Pinpoint the cell where the given text exists, returning its [x, y] midpoint coordinate. 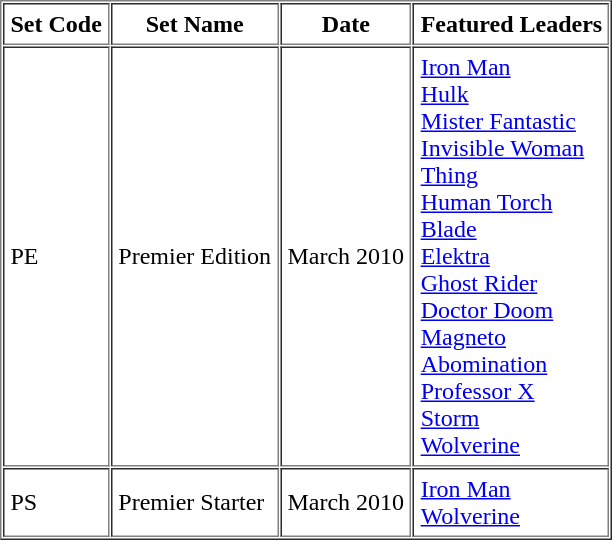
Featured Leaders [512, 24]
Premier Starter [195, 502]
Set Name [195, 24]
Iron ManWolverine [512, 502]
PE [56, 256]
Date [346, 24]
Iron ManHulkMister FantasticInvisible WomanThingHuman TorchBladeElektraGhost RiderDoctor DoomMagnetoAbominationProfessor XStormWolverine [512, 256]
Set Code [56, 24]
PS [56, 502]
Premier Edition [195, 256]
